Output the (X, Y) coordinate of the center of the cell containing the given text.  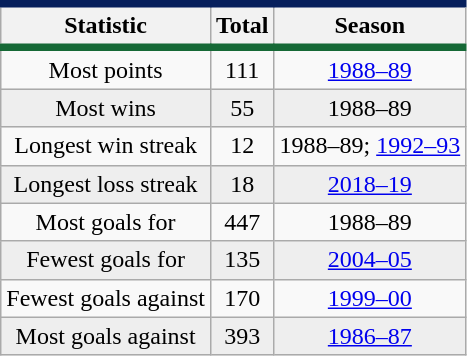
447 (242, 222)
Longest loss streak (106, 184)
Longest win streak (106, 146)
55 (242, 108)
393 (242, 336)
Fewest goals against (106, 298)
Total (242, 26)
Season (370, 26)
Most goals for (106, 222)
2018–19 (370, 184)
1999–00 (370, 298)
Most goals against (106, 336)
Most points (106, 68)
170 (242, 298)
1988–89; 1992–93 (370, 146)
18 (242, 184)
Most wins (106, 108)
111 (242, 68)
Fewest goals for (106, 260)
12 (242, 146)
135 (242, 260)
2004–05 (370, 260)
1986–87 (370, 336)
Statistic (106, 26)
